From the cell containing the given text, extract its center point as (X, Y) coordinate. 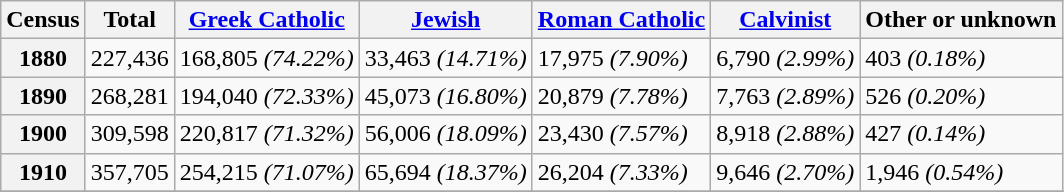
220,817 (71.32%) (266, 134)
1880 (43, 58)
427 (0.14%) (961, 134)
Other or unknown (961, 20)
20,879 (7.78%) (621, 96)
194,040 (72.33%) (266, 96)
357,705 (130, 172)
254,215 (71.07%) (266, 172)
Greek Catholic (266, 20)
56,006 (18.09%) (446, 134)
23,430 (7.57%) (621, 134)
309,598 (130, 134)
268,281 (130, 96)
Jewish (446, 20)
Roman Catholic (621, 20)
17,975 (7.90%) (621, 58)
227,436 (130, 58)
65,694 (18.37%) (446, 172)
1900 (43, 134)
8,918 (2.88%) (786, 134)
1910 (43, 172)
403 (0.18%) (961, 58)
33,463 (14.71%) (446, 58)
26,204 (7.33%) (621, 172)
6,790 (2.99%) (786, 58)
168,805 (74.22%) (266, 58)
7,763 (2.89%) (786, 96)
Calvinist (786, 20)
526 (0.20%) (961, 96)
Total (130, 20)
Census (43, 20)
1,946 (0.54%) (961, 172)
45,073 (16.80%) (446, 96)
1890 (43, 96)
9,646 (2.70%) (786, 172)
